Search for the cell housing the specified text and yield its (x, y) center coordinate. 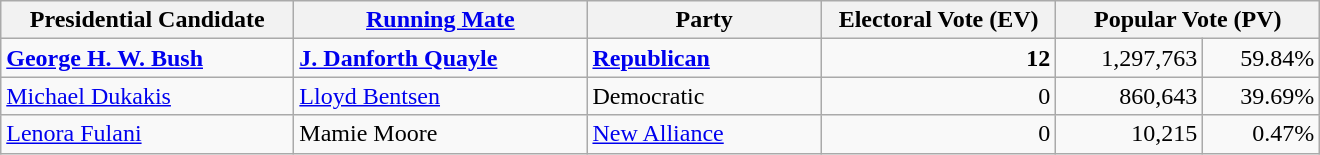
0.47% (1262, 134)
New Alliance (704, 134)
Presidential Candidate (148, 20)
Popular Vote (PV) (1188, 20)
Lloyd Bentsen (440, 96)
J. Danforth Quayle (440, 58)
Electoral Vote (EV) (938, 20)
1,297,763 (1130, 58)
Lenora Fulani (148, 134)
Republican (704, 58)
Party (704, 20)
39.69% (1262, 96)
Mamie Moore (440, 134)
860,643 (1130, 96)
Democratic (704, 96)
12 (938, 58)
59.84% (1262, 58)
10,215 (1130, 134)
Michael Dukakis (148, 96)
Running Mate (440, 20)
George H. W. Bush (148, 58)
